Scan for the cell matching the given text and deliver its [X, Y] coordinate at center. 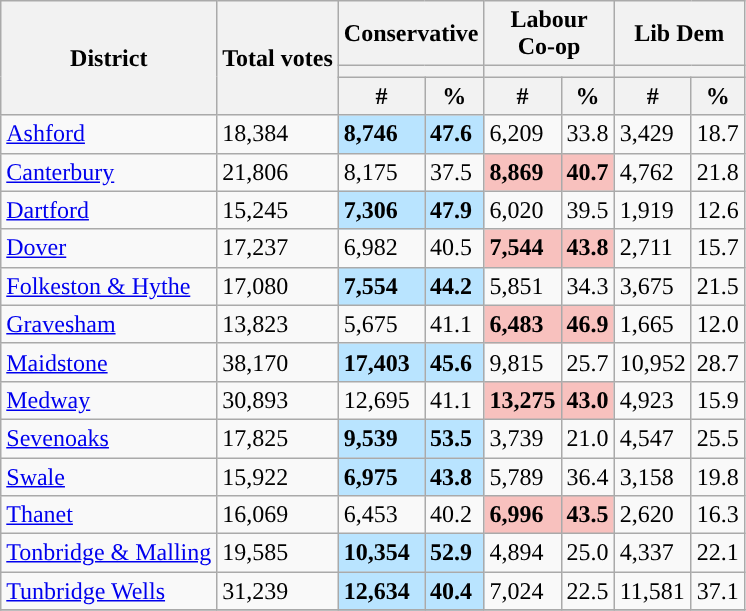
District [109, 58]
5,789 [522, 477]
7,306 [381, 210]
Dartford [109, 210]
3,739 [522, 438]
28.7 [718, 362]
Dover [109, 248]
37.5 [454, 172]
17,080 [278, 286]
Medway [109, 400]
3,429 [652, 134]
4,547 [652, 438]
6,453 [381, 515]
Tonbridge & Malling [109, 553]
40.7 [588, 172]
45.6 [454, 362]
13,823 [278, 324]
16,069 [278, 515]
5,675 [381, 324]
12,695 [381, 400]
2,620 [652, 515]
34.3 [588, 286]
43.5 [588, 515]
Gravesham [109, 324]
4,762 [652, 172]
8,746 [381, 134]
18,384 [278, 134]
6,020 [522, 210]
15,245 [278, 210]
6,483 [522, 324]
5,851 [522, 286]
15,922 [278, 477]
8,175 [381, 172]
4,894 [522, 553]
Total votes [278, 58]
6,982 [381, 248]
18.7 [718, 134]
6,209 [522, 134]
25.0 [588, 553]
36.4 [588, 477]
44.2 [454, 286]
53.5 [454, 438]
7,544 [522, 248]
12.0 [718, 324]
7,554 [381, 286]
Ashford [109, 134]
40.2 [454, 515]
52.9 [454, 553]
40.5 [454, 248]
11,581 [652, 591]
10,952 [652, 362]
Maidstone [109, 362]
2,711 [652, 248]
Lib Dem [679, 34]
8,869 [522, 172]
33.8 [588, 134]
4,923 [652, 400]
1,919 [652, 210]
3,158 [652, 477]
17,825 [278, 438]
13,275 [522, 400]
Canterbury [109, 172]
9,815 [522, 362]
47.6 [454, 134]
Sevenoaks [109, 438]
Swale [109, 477]
6,975 [381, 477]
1,665 [652, 324]
30,893 [278, 400]
43.0 [588, 400]
21.0 [588, 438]
22.1 [718, 553]
19.8 [718, 477]
4,337 [652, 553]
Thanet [109, 515]
21.5 [718, 286]
16.3 [718, 515]
47.9 [454, 210]
21.8 [718, 172]
46.9 [588, 324]
12,634 [381, 591]
15.7 [718, 248]
25.5 [718, 438]
39.5 [588, 210]
21,806 [278, 172]
40.4 [454, 591]
17,237 [278, 248]
LabourCo-op [549, 34]
31,239 [278, 591]
6,996 [522, 515]
15.9 [718, 400]
37.1 [718, 591]
Folkeston & Hythe [109, 286]
Conservative [411, 34]
7,024 [522, 591]
9,539 [381, 438]
10,354 [381, 553]
3,675 [652, 286]
19,585 [278, 553]
25.7 [588, 362]
22.5 [588, 591]
12.6 [718, 210]
38,170 [278, 362]
17,403 [381, 362]
Tunbridge Wells [109, 591]
